Pinpoint the cell where the given text exists, returning its (X, Y) midpoint coordinate. 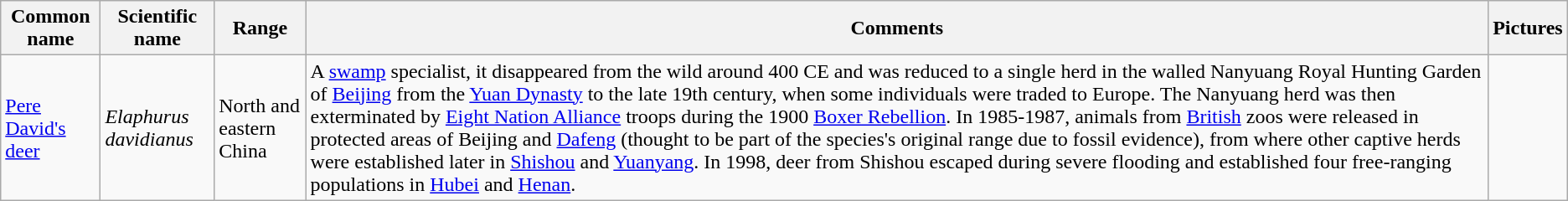
Pictures (1528, 28)
Comments (897, 28)
North and eastern China (260, 127)
Pere David's deer (50, 127)
Range (260, 28)
Common name (50, 28)
Elaphurus davidianus (157, 127)
Scientific name (157, 28)
